Search for the cell housing the specified text and yield its (x, y) center coordinate. 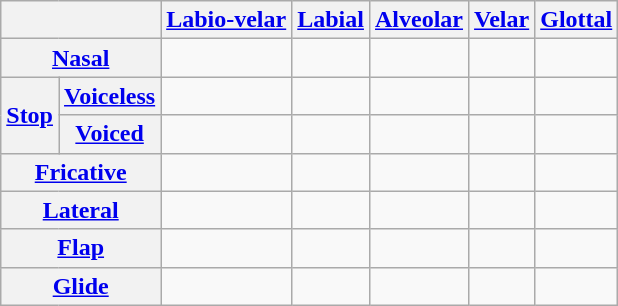
Labio-velar (226, 20)
Glottal (576, 20)
Voiceless (109, 96)
Nasal (81, 58)
Fricative (81, 172)
Velar (502, 20)
Glide (81, 286)
Voiced (109, 134)
Labial (331, 20)
Stop (30, 115)
Flap (81, 248)
Alveolar (418, 20)
Lateral (81, 210)
